Return (X, Y) of the center of cell containing provided text 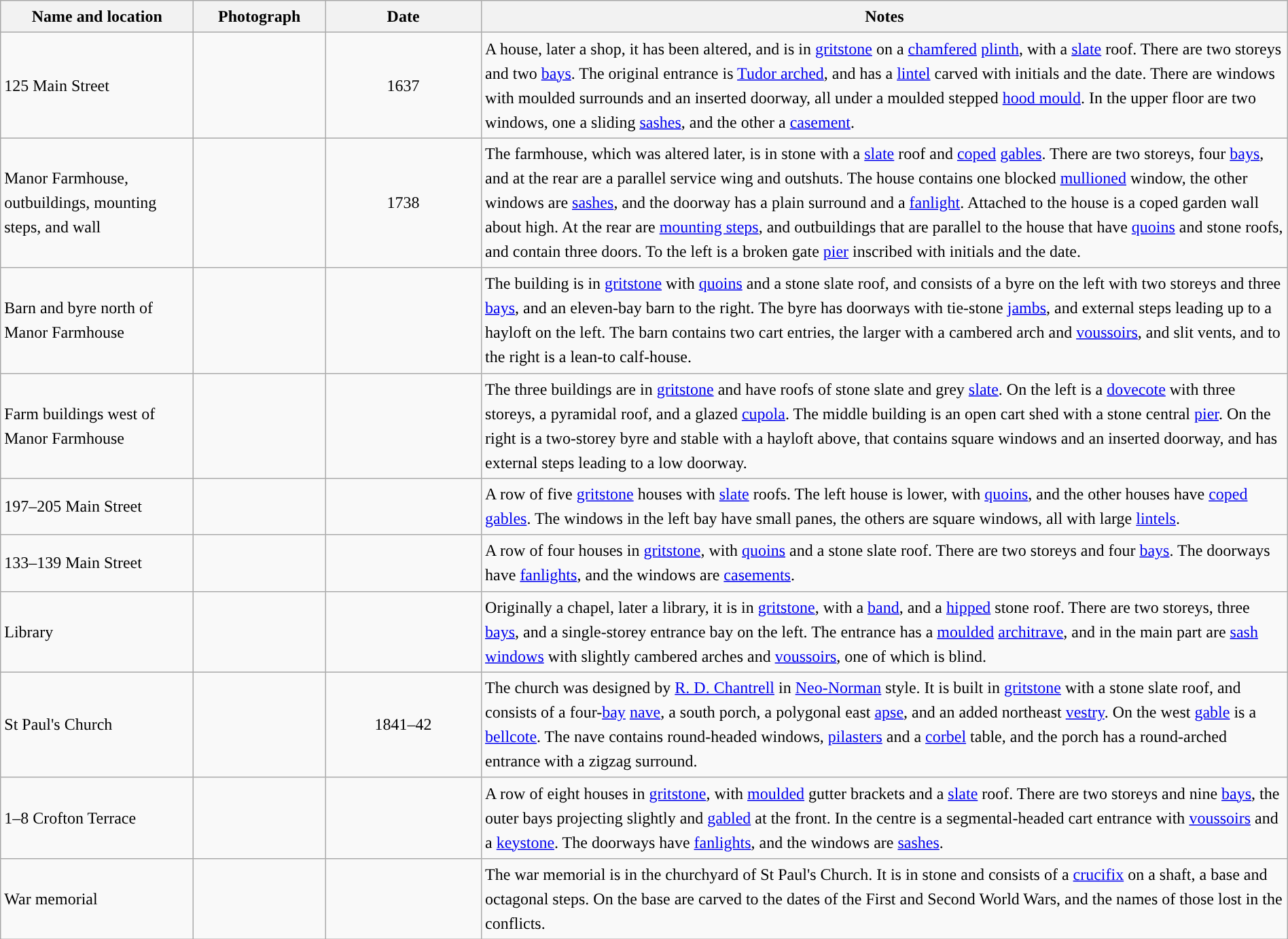
Photograph (260, 16)
125 Main Street (97, 86)
1637 (404, 86)
1841–42 (404, 724)
St Paul's Church (97, 724)
Notes (884, 16)
War memorial (97, 898)
Date (404, 16)
Library (97, 632)
1–8 Crofton Terrace (97, 818)
Barn and byre north of Manor Farmhouse (97, 321)
Manor Farmhouse, outbuildings, mounting steps, and wall (97, 202)
Farm buildings west of Manor Farmhouse (97, 425)
Name and location (97, 16)
197–205 Main Street (97, 507)
1738 (404, 202)
133–139 Main Street (97, 563)
